Capture the cell that displays the provided text and extract its [x, y] central coordinate. 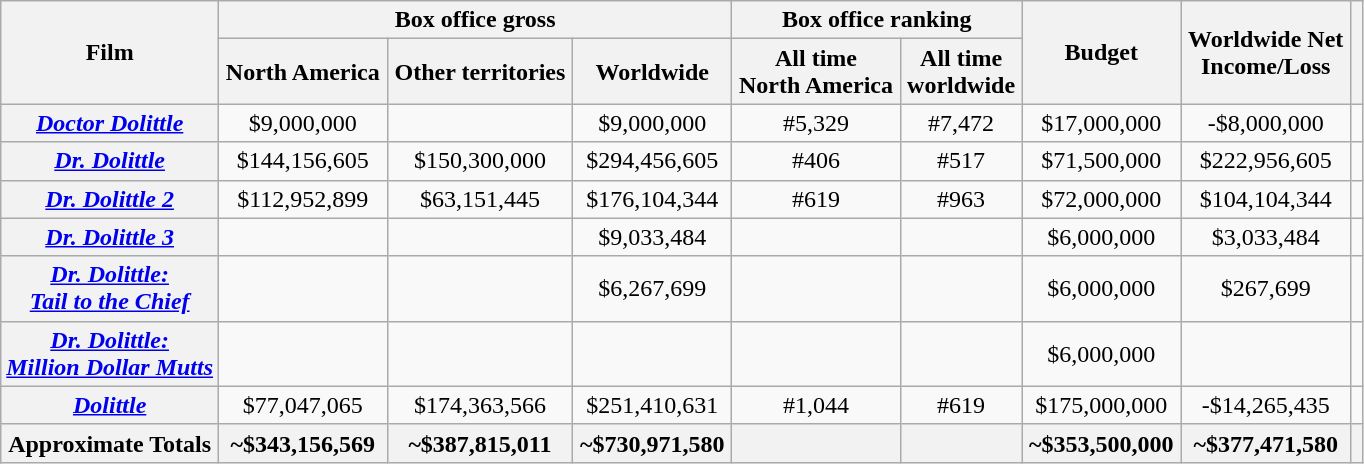
All time worldwide [961, 72]
~$353,500,000 [1102, 443]
~$377,471,580 [1266, 443]
~$730,971,580 [652, 443]
Doctor Dolittle [110, 123]
Budget [1102, 52]
Dr. Dolittle [110, 161]
$150,300,000 [480, 161]
$267,699 [1266, 288]
$144,156,605 [304, 161]
Film [110, 52]
Other territories [480, 72]
$71,500,000 [1102, 161]
$175,000,000 [1102, 405]
Dr. Dolittle: Tail to the Chief [110, 288]
Dr. Dolittle: Million Dollar Mutts [110, 354]
Worldwide [652, 72]
$72,000,000 [1102, 199]
$17,000,000 [1102, 123]
Worldwide Net Income/Loss [1266, 52]
~$387,815,011 [480, 443]
$104,104,344 [1266, 199]
Dolittle [110, 405]
~$343,156,569 [304, 443]
$174,363,566 [480, 405]
#406 [816, 161]
-$8,000,000 [1266, 123]
#5,329 [816, 123]
Dr. Dolittle 3 [110, 237]
$251,410,631 [652, 405]
$112,952,899 [304, 199]
#517 [961, 161]
$6,267,699 [652, 288]
Box office gross [476, 20]
$9,033,484 [652, 237]
$3,033,484 [1266, 237]
Dr. Dolittle 2 [110, 199]
$63,151,445 [480, 199]
#1,044 [816, 405]
$77,047,065 [304, 405]
-$14,265,435 [1266, 405]
Box office ranking [877, 20]
#7,472 [961, 123]
Approximate Totals [110, 443]
$222,956,605 [1266, 161]
$294,456,605 [652, 161]
North America [304, 72]
#963 [961, 199]
$176,104,344 [652, 199]
All time North America [816, 72]
